From the cell containing the given text, extract its center point as [x, y] coordinate. 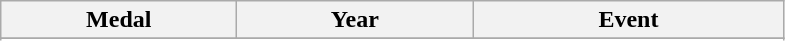
Year [355, 20]
Event [628, 20]
Medal [119, 20]
